Determine the (x, y) coordinate at the center of the cell enclosing the given text.  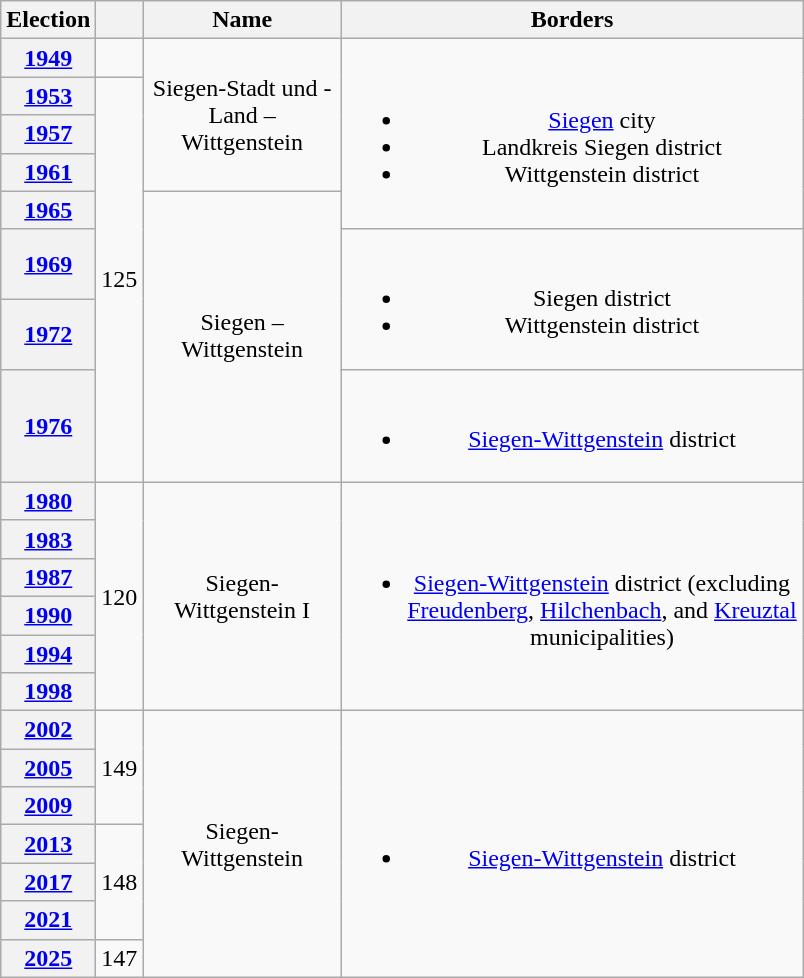
1969 (48, 264)
Siegen – Wittgenstein (242, 336)
2002 (48, 730)
Siegen-Wittgenstein district (excluding Freudenberg, Hilchenbach, and Kreuztal municipalities) (572, 596)
Siegen-Stadt und -Land – Wittgenstein (242, 115)
Borders (572, 20)
147 (120, 958)
1987 (48, 577)
2013 (48, 844)
1953 (48, 96)
Siegen-Wittgenstein I (242, 596)
1994 (48, 653)
Siegen-Wittgenstein (242, 844)
120 (120, 596)
1983 (48, 539)
Name (242, 20)
2025 (48, 958)
2017 (48, 882)
1949 (48, 58)
149 (120, 768)
1961 (48, 172)
1972 (48, 334)
1980 (48, 501)
1957 (48, 134)
2009 (48, 806)
1976 (48, 426)
1990 (48, 615)
125 (120, 280)
2005 (48, 768)
2021 (48, 920)
1965 (48, 210)
1998 (48, 692)
Election (48, 20)
Siegen districtWittgenstein district (572, 299)
148 (120, 882)
Siegen cityLandkreis Siegen districtWittgenstein district (572, 134)
